Find where the given text appears and provide that cell's center as (X, Y) coordinate. 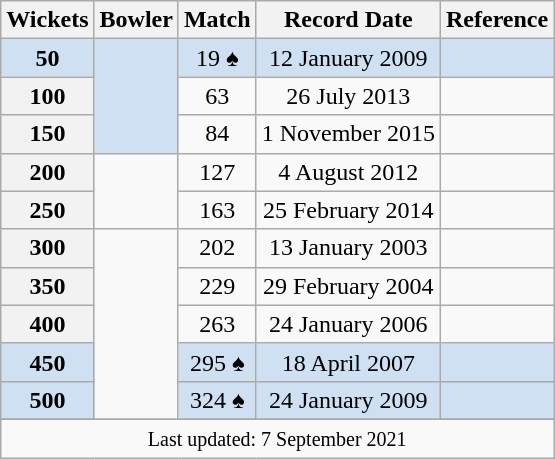
13 January 2003 (348, 248)
100 (48, 96)
18 April 2007 (348, 362)
229 (217, 286)
84 (217, 134)
450 (48, 362)
50 (48, 58)
Reference (496, 20)
400 (48, 324)
25 February 2014 (348, 210)
202 (217, 248)
63 (217, 96)
150 (48, 134)
250 (48, 210)
300 (48, 248)
12 January 2009 (348, 58)
1 November 2015 (348, 134)
324 ♠ (217, 400)
24 January 2009 (348, 400)
Bowler (136, 20)
350 (48, 286)
19 ♠ (217, 58)
24 January 2006 (348, 324)
Wickets (48, 20)
29 February 2004 (348, 286)
163 (217, 210)
Last updated: 7 September 2021 (278, 438)
Match (217, 20)
4 August 2012 (348, 172)
200 (48, 172)
295 ♠ (217, 362)
500 (48, 400)
127 (217, 172)
Record Date (348, 20)
263 (217, 324)
26 July 2013 (348, 96)
